Output the [X, Y] coordinate of the center of the cell containing the given text.  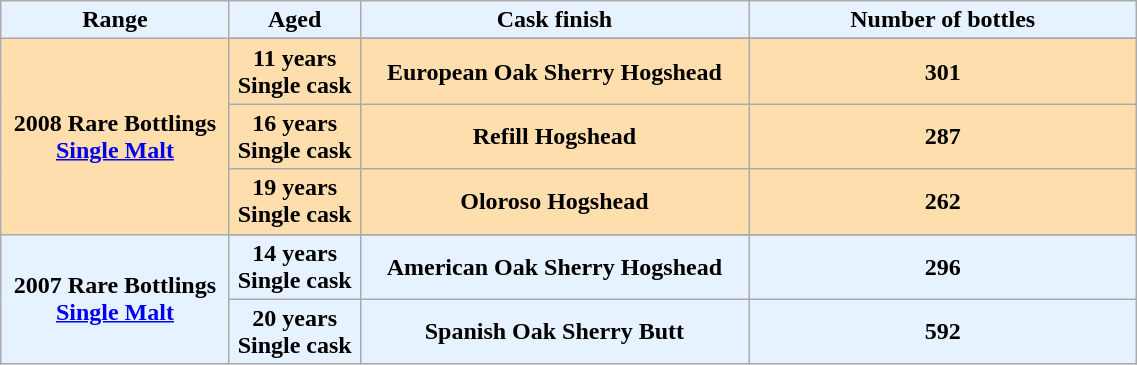
Spanish Oak Sherry Butt [554, 332]
301 [943, 72]
Cask finish [554, 20]
Range [115, 20]
Number of bottles [943, 20]
287 [943, 136]
16 yearsSingle cask [294, 136]
2008 Rare BottlingsSingle Malt [115, 136]
262 [943, 202]
2007 Rare BottlingsSingle Malt [115, 299]
Refill Hogshead [554, 136]
Oloroso Hogshead [554, 202]
Aged [294, 20]
19 yearsSingle cask [294, 202]
European Oak Sherry Hogshead [554, 72]
592 [943, 332]
20 yearsSingle cask [294, 332]
14 yearsSingle cask [294, 266]
11 yearsSingle cask [294, 72]
American Oak Sherry Hogshead [554, 266]
296 [943, 266]
